Determine the [X, Y] coordinate at the center of the cell enclosing the given text.  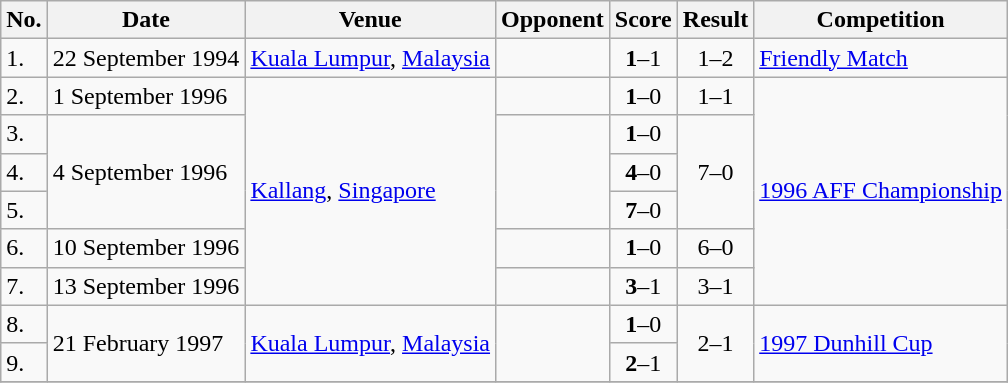
10 September 1996 [146, 248]
21 February 1997 [146, 343]
1. [24, 58]
6. [24, 248]
1 September 1996 [146, 96]
4–0 [643, 172]
Opponent [553, 20]
Friendly Match [881, 58]
Score [643, 20]
7. [24, 286]
Competition [881, 20]
1997 Dunhill Cup [881, 343]
9. [24, 362]
5. [24, 210]
2. [24, 96]
22 September 1994 [146, 58]
No. [24, 20]
13 September 1996 [146, 286]
Kallang, Singapore [370, 191]
1996 AFF Championship [881, 191]
1–2 [715, 58]
6–0 [715, 248]
Result [715, 20]
Date [146, 20]
4. [24, 172]
4 September 1996 [146, 172]
8. [24, 324]
3. [24, 134]
Venue [370, 20]
